Provide the (x, y) coordinate of the cell's center where the given text is located.  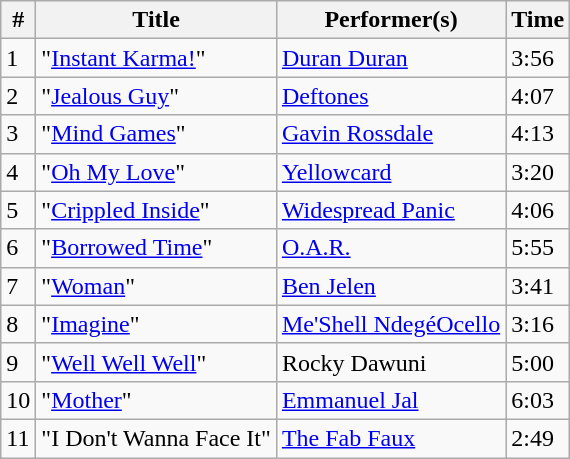
Deftones (390, 96)
Title (156, 20)
Yellowcard (390, 172)
"I Don't Wanna Face It" (156, 438)
6 (18, 248)
1 (18, 58)
"Mind Games" (156, 134)
2 (18, 96)
10 (18, 400)
"Oh My Love" (156, 172)
7 (18, 286)
"Instant Karma!" (156, 58)
3 (18, 134)
"Well Well Well" (156, 362)
Me'Shell NdegéOcello (390, 324)
6:03 (538, 400)
Ben Jelen (390, 286)
2:49 (538, 438)
O.A.R. (390, 248)
"Crippled Inside" (156, 210)
Rocky Dawuni (390, 362)
3:20 (538, 172)
4:07 (538, 96)
3:41 (538, 286)
"Imagine" (156, 324)
"Borrowed Time" (156, 248)
5 (18, 210)
The Fab Faux (390, 438)
Duran Duran (390, 58)
4:13 (538, 134)
"Mother" (156, 400)
11 (18, 438)
3:16 (538, 324)
9 (18, 362)
Widespread Panic (390, 210)
4:06 (538, 210)
5:00 (538, 362)
Emmanuel Jal (390, 400)
Time (538, 20)
# (18, 20)
"Jealous Guy" (156, 96)
5:55 (538, 248)
Performer(s) (390, 20)
8 (18, 324)
Gavin Rossdale (390, 134)
"Woman" (156, 286)
4 (18, 172)
3:56 (538, 58)
